Capture the cell that displays the provided text and extract its (X, Y) central coordinate. 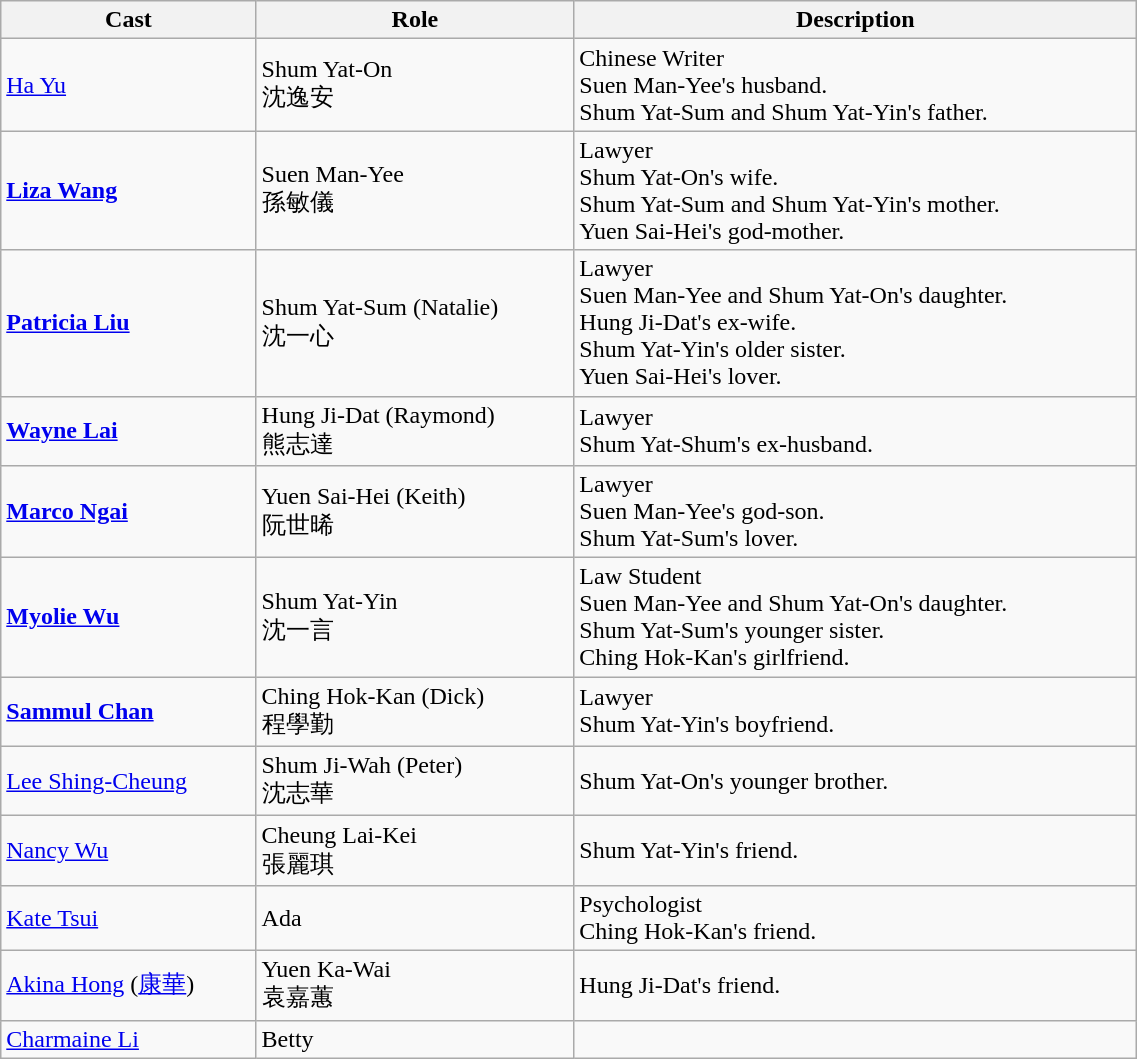
Lawyer Suen Man-Yee's god-son. Shum Yat-Sum's lover. (856, 512)
Cheung Lai-Kei 張麗琪 (415, 851)
Lawyer Shum Yat-Shum's ex-husband. (856, 431)
Charmaine Li (128, 1039)
Kate Tsui (128, 918)
Liza Wang (128, 190)
Nancy Wu (128, 851)
Lee Shing-Cheung (128, 781)
Psychologist Ching Hok-Kan's friend. (856, 918)
Patricia Liu (128, 323)
Role (415, 20)
Lawyer Suen Man-Yee and Shum Yat-On's daughter. Hung Ji-Dat's ex-wife. Shum Yat-Yin's older sister. Yuen Sai-Hei's lover. (856, 323)
Lawyer Shum Yat-Yin's boyfriend. (856, 712)
Marco Ngai (128, 512)
Ha Yu (128, 85)
Ching Hok-Kan (Dick) 程學勤 (415, 712)
Wayne Lai (128, 431)
Shum Ji-Wah (Peter) 沈志華 (415, 781)
Betty (415, 1039)
Shum Yat-Sum (Natalie) 沈一心 (415, 323)
Shum Yat-On 沈逸安 (415, 85)
Sammul Chan (128, 712)
Law Student Suen Man-Yee and Shum Yat-On's daughter. Shum Yat-Sum's younger sister. Ching Hok-Kan's girlfriend. (856, 618)
Lawyer Shum Yat-On's wife. Shum Yat-Sum and Shum Yat-Yin's mother. Yuen Sai-Hei's god-mother. (856, 190)
Hung Ji-Dat (Raymond) 熊志達 (415, 431)
Shum Yat-Yin's friend. (856, 851)
Yuen Sai-Hei (Keith) 阮世晞 (415, 512)
Yuen Ka-Wai 袁嘉蕙 (415, 985)
Chinese Writer Suen Man-Yee's husband. Shum Yat-Sum and Shum Yat-Yin's father. (856, 85)
Akina Hong (康華) (128, 985)
Shum Yat-On's younger brother. (856, 781)
Hung Ji-Dat's friend. (856, 985)
Myolie Wu (128, 618)
Suen Man-Yee 孫敏儀 (415, 190)
Shum Yat-Yin 沈一言 (415, 618)
Cast (128, 20)
Description (856, 20)
Ada (415, 918)
